For the text-containing cell, return its midpoint in (x, y) coordinate format. 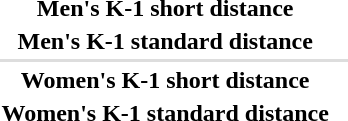
Men's K-1 standard distance (165, 41)
Women's K-1 short distance (165, 80)
